Return the (X, Y) coordinate for the center point of the cell that contains the specified text.  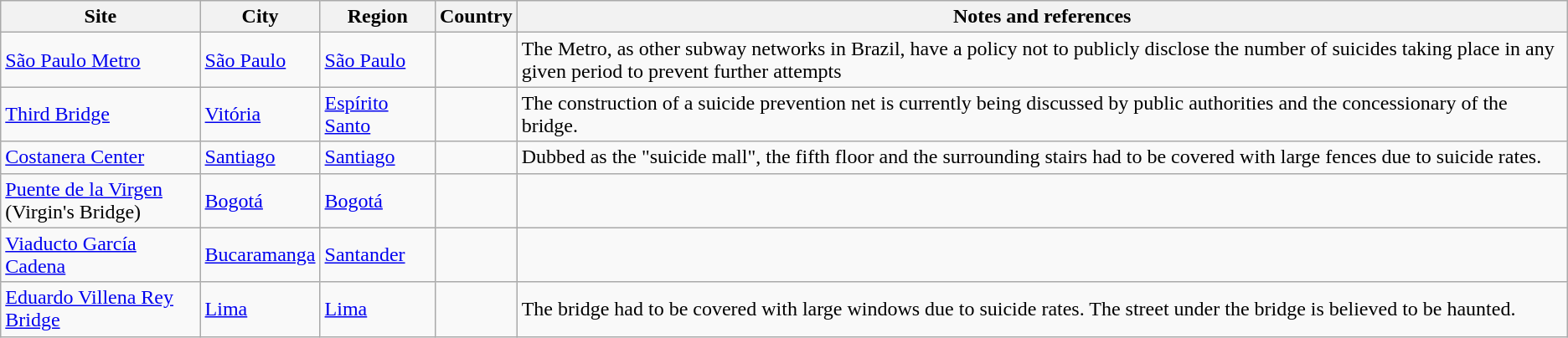
Vitória (260, 114)
Third Bridge (101, 114)
The bridge had to be covered with large windows due to suicide rates. The street under the bridge is believed to be haunted. (1042, 310)
The construction of a suicide prevention net is currently being discussed by public authorities and the concessionary of the bridge. (1042, 114)
São Paulo Metro (101, 60)
Bucaramanga (260, 254)
Country (476, 17)
Eduardo Villena Rey Bridge (101, 310)
City (260, 17)
Costanera Center (101, 157)
Site (101, 17)
Espírito Santo (377, 114)
Santander (377, 254)
Viaducto García Cadena (101, 254)
Region (377, 17)
Notes and references (1042, 17)
Dubbed as the "suicide mall", the fifth floor and the surrounding stairs had to be covered with large fences due to suicide rates. (1042, 157)
Puente de la Virgen(Virgin's Bridge) (101, 201)
